Capture the cell that displays the provided text and extract its (x, y) central coordinate. 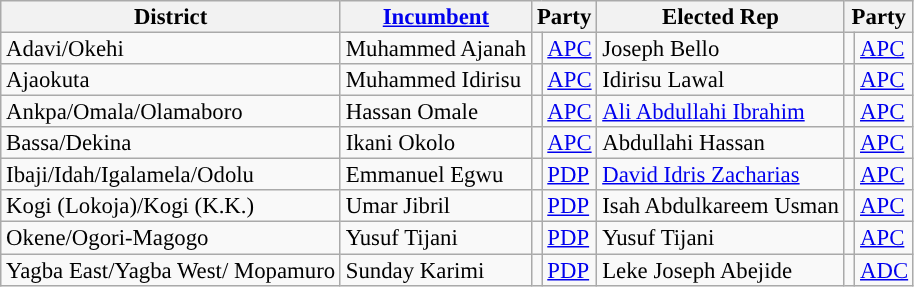
Ankpa/Omala/Olamaboro (171, 112)
Kogi (Lokoja)/Kogi (K.K.) (171, 206)
David Idris Zacharias (720, 175)
Elected Rep (720, 17)
Hassan Omale (436, 112)
Ikani Okolo (436, 143)
Idirisu Lawal (720, 80)
Ajaokuta (171, 80)
Isah Abdulkareem Usman (720, 206)
Bassa/Dekina (171, 143)
District (171, 17)
Joseph Bello (720, 49)
Incumbent (436, 17)
Yagba East/Yagba West/ Mopamuro (171, 270)
Abdullahi Hassan (720, 143)
Leke Joseph Abejide (720, 270)
Muhammed Ajanah (436, 49)
Adavi/Okehi (171, 49)
Ibaji/Idah/Igalamela/Odolu (171, 175)
Ali Abdullahi Ibrahim (720, 112)
Okene/Ogori-Magogo (171, 238)
Emmanuel Egwu (436, 175)
Muhammed Idirisu (436, 80)
Umar Jibril (436, 206)
ADC (884, 270)
Sunday Karimi (436, 270)
